Locate the cell with the specified text and output its (X, Y) center coordinate. 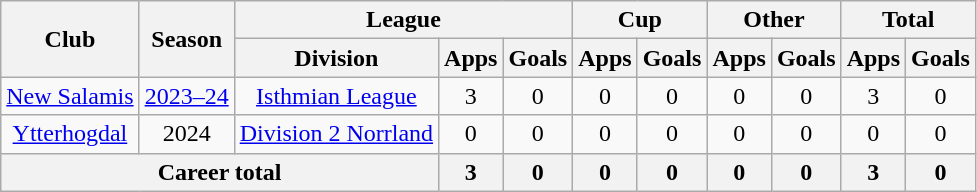
2024 (186, 134)
2023–24 (186, 96)
Division 2 Norrland (336, 134)
Season (186, 39)
Division (336, 58)
Career total (220, 172)
Ytterhogdal (70, 134)
League (404, 20)
New Salamis (70, 96)
Cup (640, 20)
Total (908, 20)
Club (70, 39)
Isthmian League (336, 96)
Other (774, 20)
